Scan for the cell matching the given text and deliver its [X, Y] coordinate at center. 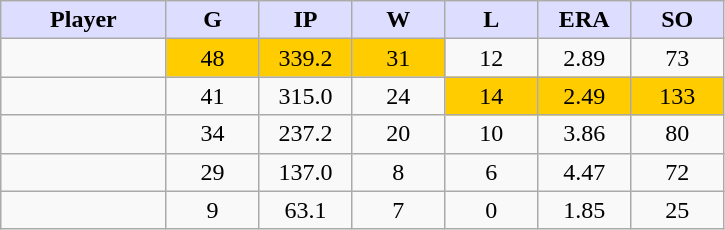
9 [212, 210]
1.85 [584, 210]
3.86 [584, 134]
25 [678, 210]
41 [212, 96]
31 [398, 58]
20 [398, 134]
29 [212, 172]
W [398, 20]
80 [678, 134]
63.1 [306, 210]
ERA [584, 20]
8 [398, 172]
339.2 [306, 58]
24 [398, 96]
10 [492, 134]
G [212, 20]
2.49 [584, 96]
137.0 [306, 172]
SO [678, 20]
315.0 [306, 96]
12 [492, 58]
L [492, 20]
14 [492, 96]
34 [212, 134]
4.47 [584, 172]
Player [84, 20]
48 [212, 58]
133 [678, 96]
0 [492, 210]
6 [492, 172]
72 [678, 172]
IP [306, 20]
7 [398, 210]
237.2 [306, 134]
73 [678, 58]
2.89 [584, 58]
